Pinpoint the cell where the given text exists, returning its (X, Y) midpoint coordinate. 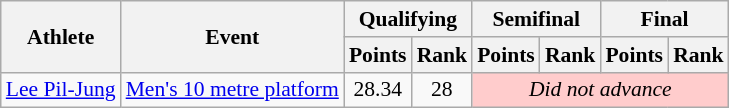
28 (442, 90)
Final (664, 19)
Event (232, 36)
28.34 (378, 90)
Men's 10 metre platform (232, 90)
Semifinal (536, 19)
Did not advance (600, 90)
Lee Pil-Jung (61, 90)
Qualifying (408, 19)
Athlete (61, 36)
